Pinpoint the cell where the given text exists, returning its (X, Y) midpoint coordinate. 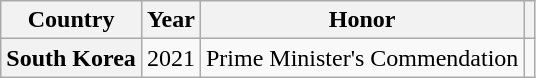
Country (72, 20)
Prime Minister's Commendation (362, 58)
South Korea (72, 58)
2021 (170, 58)
Honor (362, 20)
Year (170, 20)
